Scan for the cell matching the given text and deliver its [X, Y] coordinate at center. 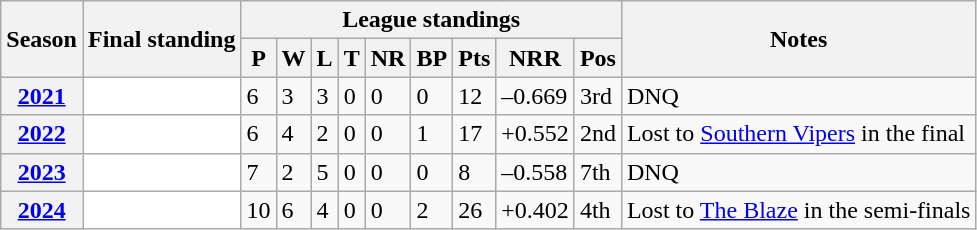
W [294, 58]
7 [258, 172]
2nd [598, 134]
2023 [42, 172]
8 [474, 172]
League standings [431, 20]
2024 [42, 210]
2021 [42, 96]
2022 [42, 134]
+0.552 [536, 134]
Notes [798, 39]
–0.558 [536, 172]
T [352, 58]
+0.402 [536, 210]
BP [432, 58]
3rd [598, 96]
NR [388, 58]
Final standing [161, 39]
Season [42, 39]
1 [432, 134]
Lost to The Blaze in the semi-finals [798, 210]
NRR [536, 58]
17 [474, 134]
P [258, 58]
12 [474, 96]
5 [324, 172]
–0.669 [536, 96]
L [324, 58]
26 [474, 210]
4th [598, 210]
Pts [474, 58]
Pos [598, 58]
Lost to Southern Vipers in the final [798, 134]
7th [598, 172]
10 [258, 210]
